For the text-containing cell, return its midpoint in (x, y) coordinate format. 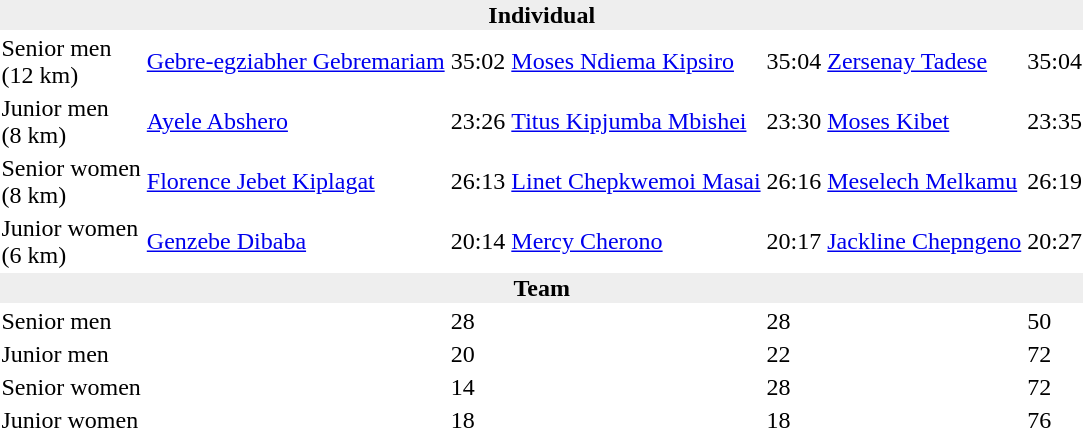
23:26 (478, 122)
Moses Ndiema Kipsiro (636, 62)
Individual (542, 15)
20:17 (794, 242)
Junior men (71, 354)
Junior men(8 km) (71, 122)
Senior men(12 km) (71, 62)
Moses Kibet (924, 122)
Titus Kipjumba Mbishei (636, 122)
35:04 (794, 62)
35:02 (478, 62)
Senior women(8 km) (71, 182)
14 (478, 387)
Jackline Chepngeno (924, 242)
Senior men (71, 321)
26:13 (478, 182)
20:14 (478, 242)
Gebre-egziabher Gebremariam (296, 62)
23:30 (794, 122)
20 (478, 354)
Meselech Melkamu (924, 182)
Junior women(6 km) (71, 242)
Genzebe Dibaba (296, 242)
22 (794, 354)
Zersenay Tadese (924, 62)
Team (542, 288)
Senior women (71, 387)
Ayele Abshero (296, 122)
Linet Chepkwemoi Masai (636, 182)
26:16 (794, 182)
Florence Jebet Kiplagat (296, 182)
Mercy Cherono (636, 242)
